Capture the cell that displays the provided text and extract its [X, Y] central coordinate. 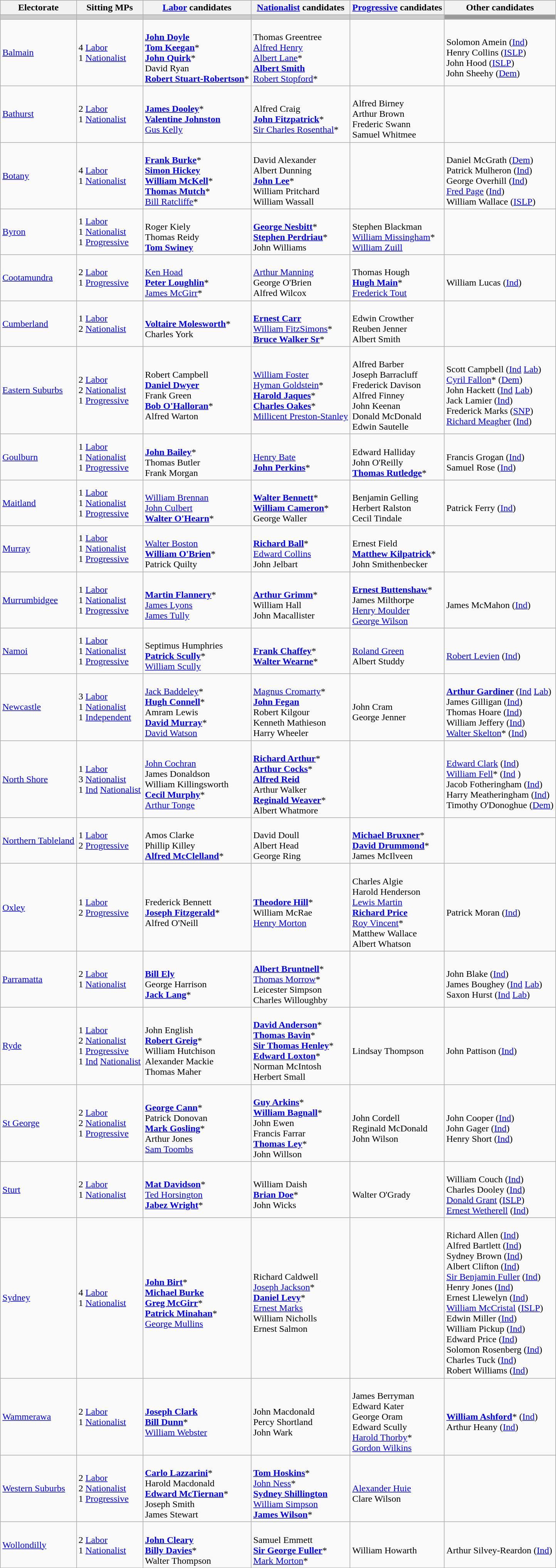
Ernest Field Matthew Kilpatrick* John Smithenbecker [397, 549]
John Cooper (Ind) John Gager (Ind) Henry Short (Ind) [500, 1123]
Roger Kiely Thomas Reidy Tom Swiney [197, 232]
Roland Green Albert Studdy [397, 651]
Murray [39, 549]
Michael Bruxner* David Drummond* James McIlveen [397, 841]
Magnus Cromarty* John Fegan Robert Kilgour Kenneth Mathieson Harry Wheeler [301, 708]
Arthur Grimm* William Hall John Macallister [301, 600]
Patrick Ferry (Ind) [500, 502]
William Lucas (Ind) [500, 277]
Frank Burke* Simon Hickey William McKell* Thomas Mutch* Bill Ratcliffe* [197, 176]
Nationalist candidates [301, 8]
Edwin Crowther Reuben Jenner Albert Smith [397, 324]
Electorate [39, 8]
Guy Arkins* William Bagnall* John Ewen Francis Farrar Thomas Ley* John Willson [301, 1123]
William Ashford* (Ind) Arthur Heany (Ind) [500, 1417]
Northern Tableland [39, 841]
Martin Flannery* James Lyons James Tully [197, 600]
David Anderson* Thomas Bavin* Sir Thomas Henley* Edward Loxton* Norman McIntosh Herbert Small [301, 1046]
Thomas Hough Hugh Main* Frederick Tout [397, 277]
Richard Arthur* Arthur Cocks* Alfred Reid Arthur Walker Reginald Weaver* Albert Whatmore [301, 779]
Bill Ely George Harrison Jack Lang* [197, 979]
Wammerawa [39, 1417]
Lindsay Thompson [397, 1046]
George Cann* Patrick Donovan Mark Gosling* Arthur Jones Sam Toombs [197, 1123]
Cumberland [39, 324]
Edward Halliday John O'Reilly Thomas Rutledge* [397, 457]
Sturt [39, 1190]
Progressive candidates [397, 8]
Other candidates [500, 8]
Byron [39, 232]
Walter Bennett* William Cameron* George Waller [301, 502]
Balmain [39, 52]
Goulburn [39, 457]
John Macdonald Percy Shortland John Wark [301, 1417]
Parramatta [39, 979]
James Dooley* Valentine Johnston Gus Kelly [197, 114]
Richard Caldwell Joseph Jackson* Daniel Levy* Ernest Marks William Nicholls Ernest Salmon [301, 1298]
Ernest Buttenshaw* James Milthorpe Henry Moulder George Wilson [397, 600]
John Cram George Jenner [397, 708]
Ernest Carr William FitzSimons* Bruce Walker Sr* [301, 324]
William Couch (Ind) Charles Dooley (Ind) Donald Grant (ISLP) Ernest Wetherell (Ind) [500, 1190]
Arthur Silvey-Reardon (Ind) [500, 1544]
Arthur Manning George O'Brien Alfred Wilcox [301, 277]
Voltaire Molesworth* Charles York [197, 324]
Walter O'Grady [397, 1190]
Scott Campbell (Ind Lab) Cyril Fallon* (Dem) John Hackett (Ind Lab) Jack Lamier (Ind) Frederick Marks (SNP) Richard Meagher (Ind) [500, 390]
Patrick Moran (Ind) [500, 907]
David Doull Albert Head George Ring [301, 841]
1 Labor3 Nationalist1 Ind Nationalist [109, 779]
William Brennan John Culbert Walter O'Hearn* [197, 502]
Namoi [39, 651]
Theodore Hill* William McRae Henry Morton [301, 907]
William Daish Brian Doe* John Wicks [301, 1190]
Robert Levien (Ind) [500, 651]
1 Labor2 Nationalist [109, 324]
Benjamin Gelling Herbert Ralston Cecil Tindale [397, 502]
Cootamundra [39, 277]
Sydney [39, 1298]
John Cordell Reginald McDonald John Wilson [397, 1123]
Alfred Craig John Fitzpatrick* Sir Charles Rosenthal* [301, 114]
Robert Campbell Daniel Dwyer Frank Green Bob O'Halloran* Alfred Warton [197, 390]
George Nesbitt* Stephen Perdriau* John Williams [301, 232]
Stephen Blackman William Missingham* William Zuill [397, 232]
John Birt* Michael Burke Greg McGirr* Patrick Minahan* George Mullins [197, 1298]
Frederick Bennett Joseph Fitzgerald* Alfred O'Neill [197, 907]
William Howarth [397, 1544]
John English Robert Greig* William Hutchison Alexander Mackie Thomas Maher [197, 1046]
Thomas Greentree Alfred Henry Albert Lane* Albert Smith Robert Stopford* [301, 52]
Joseph Clark Bill Dunn* William Webster [197, 1417]
1 Labor2 Nationalist1 Progressive1 Ind Nationalist [109, 1046]
Wollondilly [39, 1544]
Daniel McGrath (Dem) Patrick Mulheron (Ind) George Overhill (Ind) Fred Page (Ind) William Wallace (ISLP) [500, 176]
Albert Bruntnell* Thomas Morrow* Leicester Simpson Charles Willoughby [301, 979]
Ryde [39, 1046]
Solomon Amein (Ind) Henry Collins (ISLP) John Hood (ISLP) John Sheehy (Dem) [500, 52]
St George [39, 1123]
Tom Hoskins* John Ness* Sydney Shillington William Simpson James Wilson* [301, 1488]
Alfred Birney Arthur Brown Frederic Swann Samuel Whitmee [397, 114]
Arthur Gardiner (Ind Lab) James Gilligan (Ind) Thomas Hoare (Ind) William Jeffery (Ind) Walter Skelton* (Ind) [500, 708]
Henry Bate John Perkins* [301, 457]
Alexander Huie Clare Wilson [397, 1488]
Newcastle [39, 708]
John Blake (Ind) James Boughey (Ind Lab) Saxon Hurst (Ind Lab) [500, 979]
Samuel Emmett Sir George Fuller* Mark Morton* [301, 1544]
Francis Grogan (Ind) Samuel Rose (Ind) [500, 457]
Mat Davidson* Ted Horsington Jabez Wright* [197, 1190]
Edward Clark (Ind) William Fell* (Ind ) Jacob Fotheringham (Ind) Harry Meatheringham (Ind) Timothy O'Donoghue (Dem) [500, 779]
2 Labor1 Progressive [109, 277]
John Pattison (Ind) [500, 1046]
Richard Ball* Edward Collins John Jelbart [301, 549]
Jack Baddeley* Hugh Connell* Amram Lewis David Murray* David Watson [197, 708]
John Doyle Tom Keegan* John Quirk* David Ryan Robert Stuart-Robertson* [197, 52]
Ken Hoad Peter Loughlin* James McGirr* [197, 277]
Eastern Suburbs [39, 390]
Septimus Humphries Patrick Scully* William Scully [197, 651]
Frank Chaffey* Walter Wearne* [301, 651]
John Cochran James Donaldson William Killingsworth Cecil Murphy* Arthur Tonge [197, 779]
James Berryman Edward Kater George Oram Edward Scully Harold Thorby* Gordon Wilkins [397, 1417]
Labor candidates [197, 8]
North Shore [39, 779]
William Foster Hyman Goldstein* Harold Jaques* Charles Oakes* Millicent Preston-Stanley [301, 390]
Charles Algie Harold Henderson Lewis Martin Richard Price Roy Vincent* Matthew Wallace Albert Whatson [397, 907]
David Alexander Albert Dunning John Lee* William Pritchard William Wassall [301, 176]
Alfred Barber Joseph Barracluff Frederick Davison Alfred Finney John Keenan Donald McDonald Edwin Sautelle [397, 390]
John Bailey* Thomas Butler Frank Morgan [197, 457]
3 Labor1 Nationalist1 Independent [109, 708]
Maitland [39, 502]
Western Suburbs [39, 1488]
Oxley [39, 907]
Bathurst [39, 114]
Botany [39, 176]
Sitting MPs [109, 8]
Carlo Lazzarini* Harold Macdonald Edward McTiernan* Joseph Smith James Stewart [197, 1488]
James McMahon (Ind) [500, 600]
Murrumbidgee [39, 600]
Amos Clarke Phillip Killey Alfred McClelland* [197, 841]
John Cleary Billy Davies* Walter Thompson [197, 1544]
Walter Boston William O'Brien* Patrick Quilty [197, 549]
